Find where the given text appears and provide that cell's center as [x, y] coordinate. 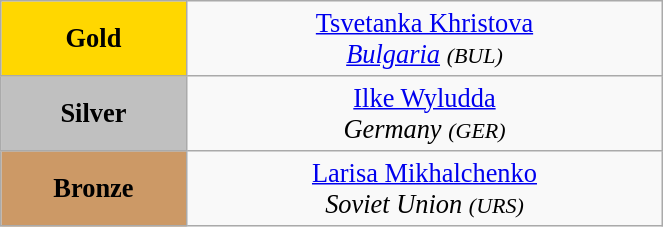
Ilke WyluddaGermany (GER) [424, 112]
Silver [94, 112]
Gold [94, 38]
Bronze [94, 188]
Tsvetanka KhristovaBulgaria (BUL) [424, 38]
Larisa MikhalchenkoSoviet Union (URS) [424, 188]
